Identify which cell holds the provided text, then report its [x, y] central coordinate. 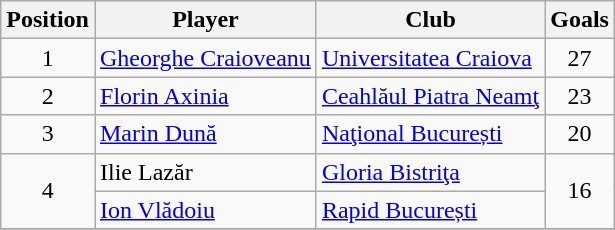
Position [48, 20]
Naţional București [430, 134]
Club [430, 20]
Gloria Bistriţa [430, 172]
3 [48, 134]
16 [580, 191]
Ion Vlădoiu [205, 210]
1 [48, 58]
2 [48, 96]
Rapid București [430, 210]
27 [580, 58]
20 [580, 134]
Universitatea Craiova [430, 58]
Gheorghe Craioveanu [205, 58]
Ceahlăul Piatra Neamţ [430, 96]
Marin Dună [205, 134]
4 [48, 191]
Goals [580, 20]
Ilie Lazăr [205, 172]
Florin Axinia [205, 96]
Player [205, 20]
23 [580, 96]
